Search for the cell housing the specified text and yield its [x, y] center coordinate. 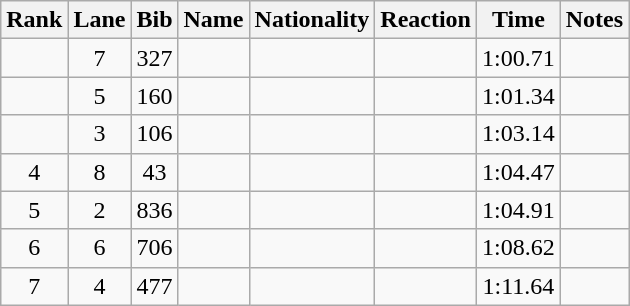
2 [100, 210]
327 [154, 58]
Time [519, 20]
1:04.91 [519, 210]
Bib [154, 20]
Notes [594, 20]
1:11.64 [519, 286]
1:01.34 [519, 96]
477 [154, 286]
160 [154, 96]
106 [154, 134]
1:04.47 [519, 172]
8 [100, 172]
43 [154, 172]
Reaction [426, 20]
706 [154, 248]
Nationality [312, 20]
Name [214, 20]
1:03.14 [519, 134]
Rank [34, 20]
Lane [100, 20]
1:00.71 [519, 58]
836 [154, 210]
1:08.62 [519, 248]
3 [100, 134]
